Find where the given text appears and provide that cell's center as [X, Y] coordinate. 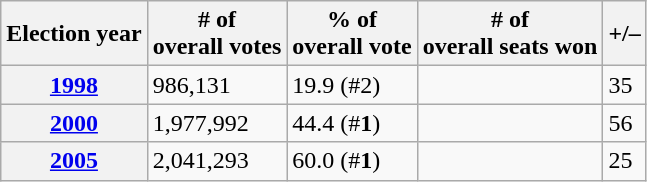
Election year [74, 34]
+/– [624, 34]
2,041,293 [217, 161]
# ofoverall seats won [510, 34]
1,977,992 [217, 123]
986,131 [217, 85]
25 [624, 161]
% ofoverall vote [352, 34]
56 [624, 123]
2000 [74, 123]
2005 [74, 161]
35 [624, 85]
44.4 (#1) [352, 123]
1998 [74, 85]
19.9 (#2) [352, 85]
# ofoverall votes [217, 34]
60.0 (#1) [352, 161]
